From the cell containing the given text, extract its center point as [x, y] coordinate. 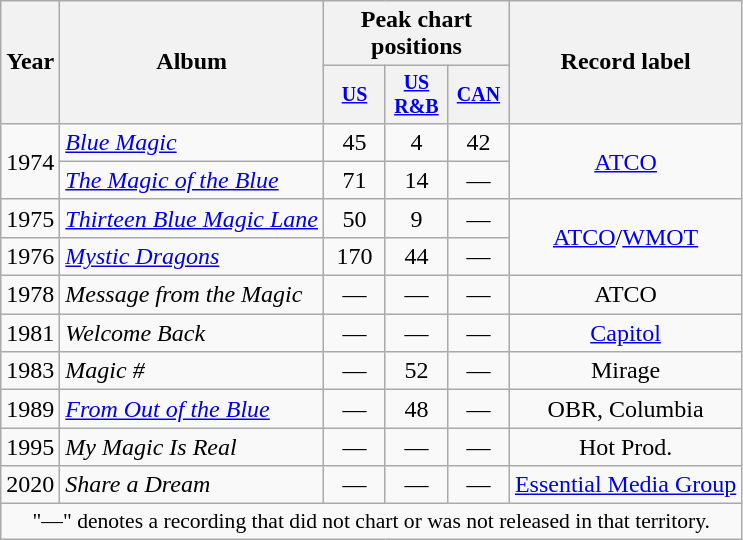
The Magic of the Blue [192, 180]
Share a Dream [192, 485]
USR&B [416, 94]
42 [478, 142]
Thirteen Blue Magic Lane [192, 218]
1976 [30, 256]
1974 [30, 161]
Blue Magic [192, 142]
Hot Prod. [625, 447]
Mirage [625, 371]
71 [355, 180]
2020 [30, 485]
14 [416, 180]
Record label [625, 62]
Peak chart positions [417, 34]
My Magic Is Real [192, 447]
50 [355, 218]
Capitol [625, 333]
OBR, Columbia [625, 409]
44 [416, 256]
1981 [30, 333]
Welcome Back [192, 333]
"—" denotes a recording that did not chart or was not released in that territory. [372, 522]
CAN [478, 94]
170 [355, 256]
Year [30, 62]
45 [355, 142]
48 [416, 409]
52 [416, 371]
4 [416, 142]
Mystic Dragons [192, 256]
1975 [30, 218]
1995 [30, 447]
Message from the Magic [192, 295]
ATCO/WMOT [625, 237]
From Out of the Blue [192, 409]
1989 [30, 409]
Album [192, 62]
Magic # [192, 371]
US [355, 94]
Essential Media Group [625, 485]
1978 [30, 295]
9 [416, 218]
1983 [30, 371]
